Determine the [X, Y] coordinate at the center of the cell enclosing the given text.  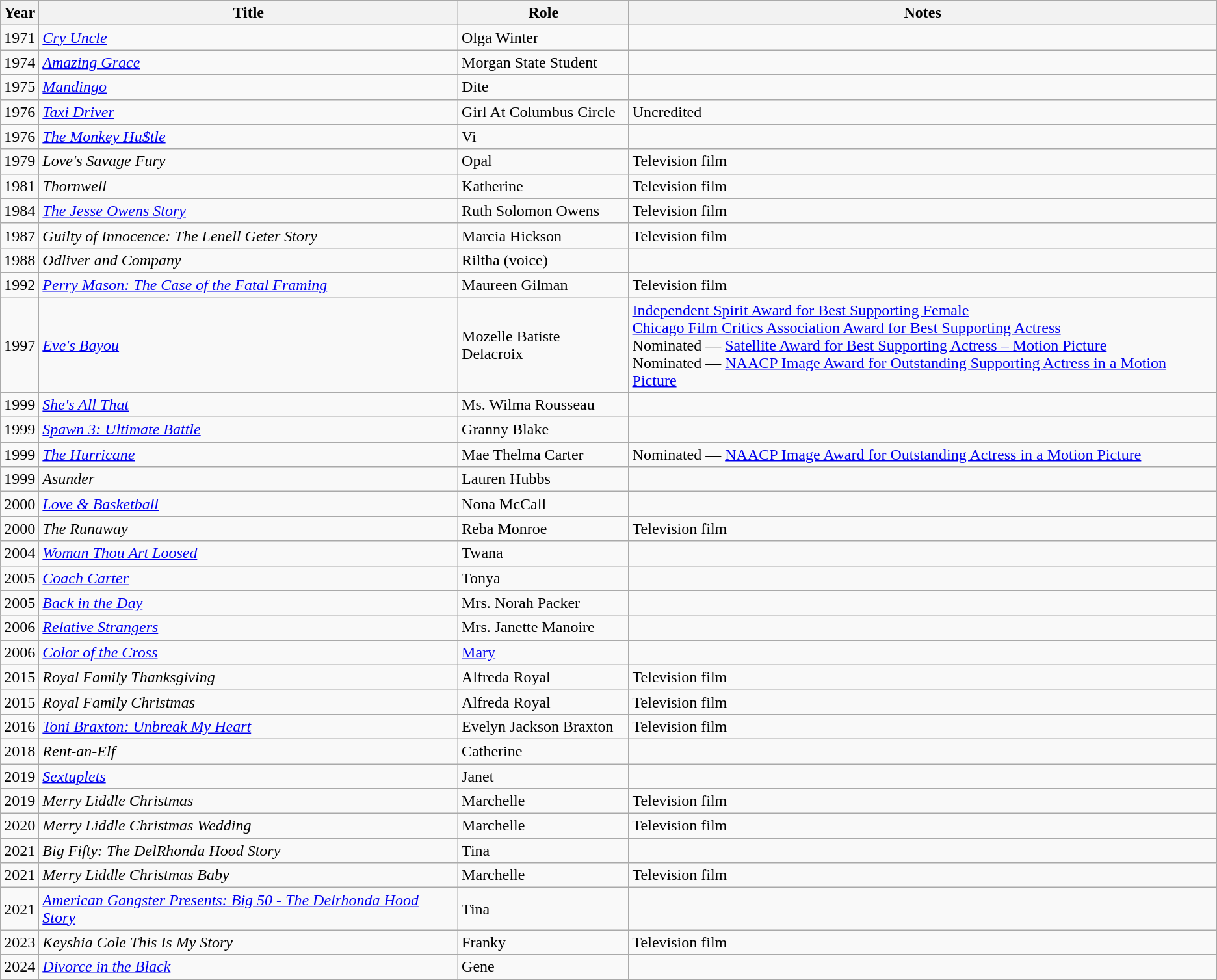
Taxi Driver [248, 112]
1992 [20, 285]
Granny Blake [543, 430]
Rent-an-Elf [248, 751]
Mandingo [248, 87]
1975 [20, 87]
Royal Family Thanksgiving [248, 677]
2020 [20, 826]
Royal Family Christmas [248, 702]
Reba Monroe [543, 529]
Maureen Gilman [543, 285]
Morgan State Student [543, 62]
1988 [20, 260]
1971 [20, 38]
1984 [20, 211]
Mrs. Janette Manoire [543, 628]
1979 [20, 161]
Big Fifty: The DelRhonda Hood Story [248, 851]
2004 [20, 553]
Merry Liddle Christmas [248, 801]
Twana [543, 553]
Title [248, 13]
Odliver and Company [248, 260]
Uncredited [923, 112]
1997 [20, 345]
The Runaway [248, 529]
Notes [923, 13]
Mary [543, 652]
Coach Carter [248, 578]
Back in the Day [248, 603]
Love's Savage Fury [248, 161]
Ruth Solomon Owens [543, 211]
Evelyn Jackson Braxton [543, 726]
Eve's Bayou [248, 345]
Nominated — NAACP Image Award for Outstanding Actress in a Motion Picture [923, 455]
Keyshia Cole This Is My Story [248, 942]
Love & Basketball [248, 504]
Perry Mason: The Case of the Fatal Framing [248, 285]
Merry Liddle Christmas Baby [248, 875]
Opal [543, 161]
Vi [543, 137]
2018 [20, 751]
Nona McCall [543, 504]
Mozelle Batiste Delacroix [543, 345]
Color of the Cross [248, 652]
Olga Winter [543, 38]
Thornwell [248, 186]
Divorce in the Black [248, 967]
The Hurricane [248, 455]
1987 [20, 235]
Toni Braxton: Unbreak My Heart [248, 726]
Merry Liddle Christmas Wedding [248, 826]
2016 [20, 726]
2023 [20, 942]
Ms. Wilma Rousseau [543, 405]
Year [20, 13]
The Jesse Owens Story [248, 211]
Cry Uncle [248, 38]
Catherine [543, 751]
Riltha (voice) [543, 260]
Amazing Grace [248, 62]
Role [543, 13]
Woman Thou Art Loosed [248, 553]
The Monkey Hu$tle [248, 137]
2024 [20, 967]
Janet [543, 776]
Girl At Columbus Circle [543, 112]
Katherine [543, 186]
American Gangster Presents: Big 50 - The Delrhonda Hood Story [248, 909]
Relative Strangers [248, 628]
Spawn 3: Ultimate Battle [248, 430]
Marcia Hickson [543, 235]
Gene [543, 967]
Franky [543, 942]
Mae Thelma Carter [543, 455]
Asunder [248, 479]
Dite [543, 87]
Mrs. Norah Packer [543, 603]
1974 [20, 62]
Sextuplets [248, 776]
She's All That [248, 405]
Lauren Hubbs [543, 479]
Tonya [543, 578]
1981 [20, 186]
Guilty of Innocence: The Lenell Geter Story [248, 235]
